Pinpoint the cell where the given text exists, returning its (x, y) midpoint coordinate. 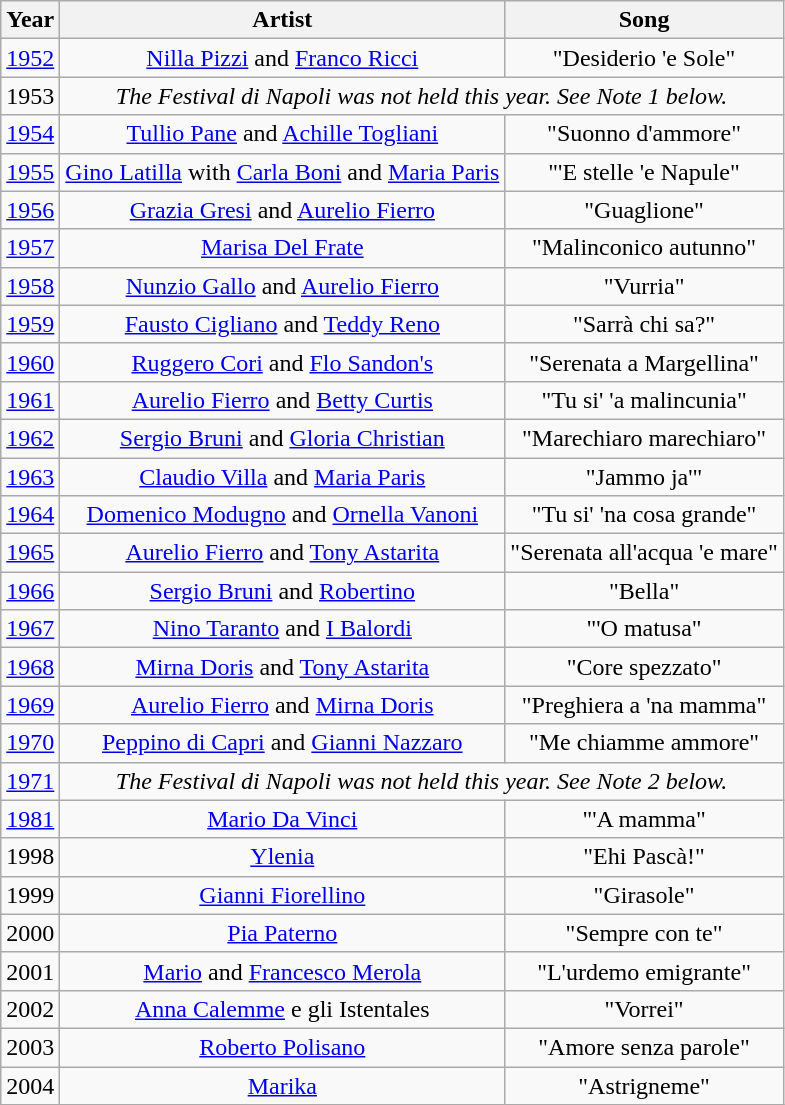
"Suonno d'ammore" (644, 134)
Fausto Cigliano and Teddy Reno (282, 324)
1968 (30, 667)
1955 (30, 172)
"Jammo ja'" (644, 477)
Nilla Pizzi and Franco Ricci (282, 58)
Peppino di Capri and Gianni Nazzaro (282, 743)
Domenico Modugno and Ornella Vanoni (282, 515)
Anna Calemme e gli Istentales (282, 1009)
Mario Da Vinci (282, 819)
1965 (30, 553)
Nunzio Gallo and Aurelio Fierro (282, 286)
1967 (30, 629)
1998 (30, 857)
Mirna Doris and Tony Astarita (282, 667)
Aurelio Fierro and Tony Astarita (282, 553)
"Ehi Pascà!" (644, 857)
Mario and Francesco Merola (282, 971)
1970 (30, 743)
The Festival di Napoli was not held this year. See Note 2 below. (422, 781)
2001 (30, 971)
1960 (30, 362)
"Preghiera a 'na mamma" (644, 705)
1954 (30, 134)
1953 (30, 96)
1961 (30, 400)
"Sarrà chi sa?" (644, 324)
Sergio Bruni and Gloria Christian (282, 438)
"Marechiaro marechiaro" (644, 438)
Sergio Bruni and Robertino (282, 591)
Aurelio Fierro and Mirna Doris (282, 705)
"'A mamma" (644, 819)
"'E stelle 'e Napule" (644, 172)
1971 (30, 781)
2004 (30, 1085)
1962 (30, 438)
"Sempre con te" (644, 933)
Gino Latilla with Carla Boni and Maria Paris (282, 172)
"L'urdemo emigrante" (644, 971)
"Core spezzato" (644, 667)
Nino Taranto and I Balordi (282, 629)
1952 (30, 58)
"Desiderio 'e Sole" (644, 58)
2000 (30, 933)
"Girasole" (644, 895)
1957 (30, 248)
Artist (282, 20)
Marisa Del Frate (282, 248)
1963 (30, 477)
"Tu si' 'a malincunia" (644, 400)
"Vorrei" (644, 1009)
1981 (30, 819)
1964 (30, 515)
1966 (30, 591)
"Amore senza parole" (644, 1047)
1969 (30, 705)
Gianni Fiorellino (282, 895)
"'O matusa" (644, 629)
Aurelio Fierro and Betty Curtis (282, 400)
Pia Paterno (282, 933)
Year (30, 20)
"Malinconico autunno" (644, 248)
"Serenata all'acqua 'e mare" (644, 553)
The Festival di Napoli was not held this year. See Note 1 below. (422, 96)
"Guaglione" (644, 210)
1958 (30, 286)
"Vurria" (644, 286)
Ruggero Cori and Flo Sandon's (282, 362)
2003 (30, 1047)
1999 (30, 895)
"Me chiamme ammore" (644, 743)
1956 (30, 210)
Grazia Gresi and Aurelio Fierro (282, 210)
"Astrigneme" (644, 1085)
Ylenia (282, 857)
Claudio Villa and Maria Paris (282, 477)
1959 (30, 324)
Tullio Pane and Achille Togliani (282, 134)
Marika (282, 1085)
Song (644, 20)
2002 (30, 1009)
"Bella" (644, 591)
"Serenata a Margellina" (644, 362)
Roberto Polisano (282, 1047)
"Tu si' 'na cosa grande" (644, 515)
